Output the (x, y) coordinate of the center of the cell containing the given text.  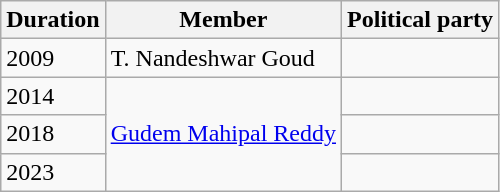
Member (223, 20)
2018 (53, 134)
2014 (53, 96)
Political party (420, 20)
Duration (53, 20)
Gudem Mahipal Reddy (223, 134)
2009 (53, 58)
2023 (53, 172)
T. Nandeshwar Goud (223, 58)
